Return the (x, y) coordinate for the center point of the cell that contains the specified text.  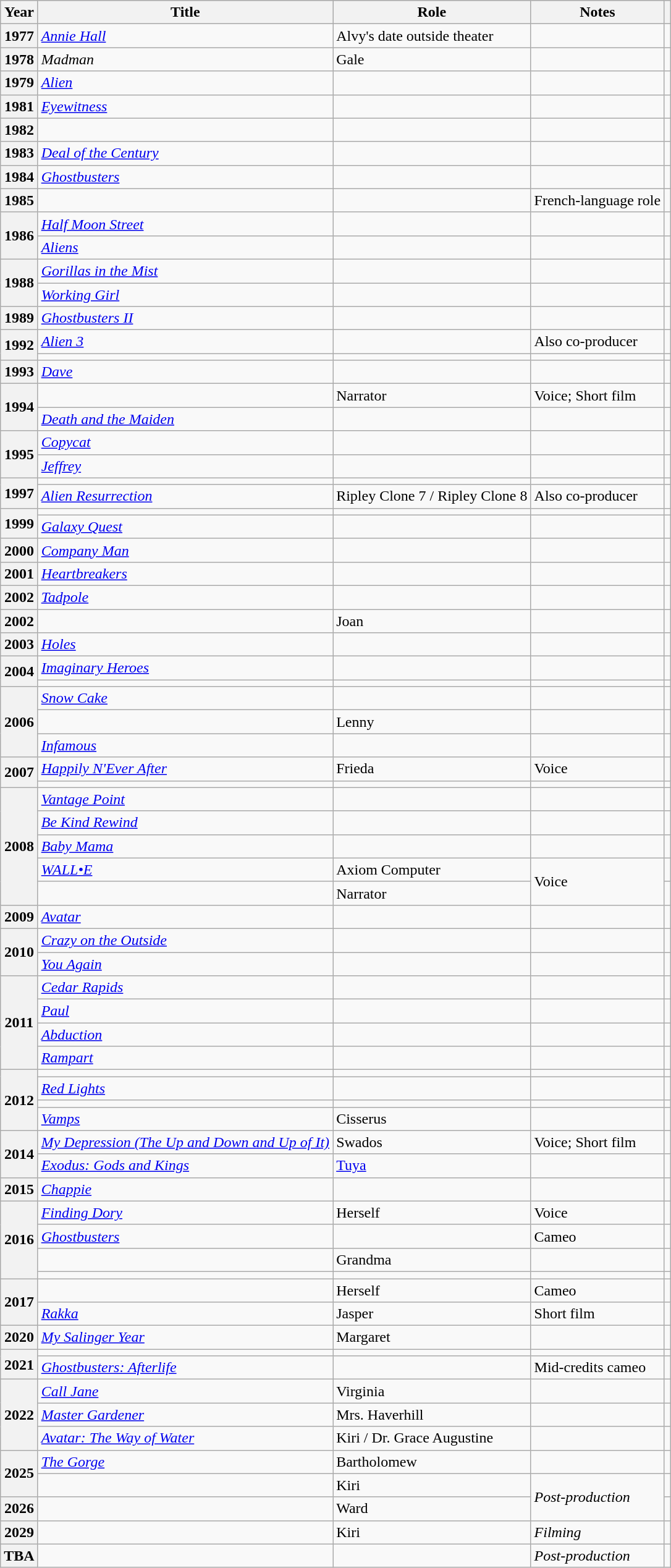
1978 (19, 59)
Deal of the Century (185, 153)
Exodus: Gods and Kings (185, 1166)
WALL•E (185, 870)
1988 (19, 282)
2020 (19, 1337)
Ghostbusters II (185, 318)
Vamps (185, 1119)
Infamous (185, 745)
Joan (432, 621)
1989 (19, 318)
Aliens (185, 247)
Filming (597, 1532)
Role (432, 12)
1986 (19, 235)
Working Girl (185, 295)
2003 (19, 645)
2012 (19, 1100)
2016 (19, 1240)
1981 (19, 106)
Happily N'Ever After (185, 769)
1985 (19, 200)
Finding Dory (185, 1213)
1997 (19, 493)
Ripley Clone 7 / Ripley Clone 8 (432, 496)
Jeffrey (185, 466)
Call Jane (185, 1391)
Paul (185, 1011)
Grandma (432, 1260)
Avatar (185, 917)
Ward (432, 1509)
Holes (185, 645)
2007 (19, 773)
Snow Cake (185, 698)
Short film (597, 1314)
Ghostbusters: Afterlife (185, 1368)
Jasper (432, 1314)
Imaginary Heroes (185, 668)
Margaret (432, 1337)
Alien (185, 83)
Swados (432, 1142)
Gale (432, 59)
1982 (19, 130)
TBA (19, 1556)
Virginia (432, 1391)
Be Kind Rewind (185, 823)
Tadpole (185, 597)
Kiri / Dr. Grace Augustine (432, 1438)
1993 (19, 372)
1984 (19, 177)
Alvy's date outside theater (432, 36)
Galaxy Quest (185, 527)
2008 (19, 846)
Vantage Point (185, 799)
My Depression (The Up and Down and Up of It) (185, 1142)
Dave (185, 372)
2004 (19, 671)
2001 (19, 574)
Rakka (185, 1314)
Frieda (432, 769)
Madman (185, 59)
Master Gardener (185, 1415)
Company Man (185, 550)
Tuya (432, 1166)
Mid-credits cameo (597, 1368)
Rampart (185, 1058)
French-language role (597, 200)
Title (185, 12)
2011 (19, 1023)
2006 (19, 722)
Death and the Maiden (185, 419)
2022 (19, 1415)
Eyewitness (185, 106)
Heartbreakers (185, 574)
1979 (19, 83)
Half Moon Street (185, 224)
2025 (19, 1473)
Red Lights (185, 1088)
1999 (19, 523)
Year (19, 12)
2029 (19, 1532)
2014 (19, 1154)
2026 (19, 1509)
Lenny (432, 722)
Cedar Rapids (185, 988)
Mrs. Haverhill (432, 1415)
1994 (19, 407)
Bartholomew (432, 1462)
Annie Hall (185, 36)
2009 (19, 917)
Cisserus (432, 1119)
1995 (19, 454)
2015 (19, 1189)
Alien 3 (185, 342)
Copycat (185, 443)
My Salinger Year (185, 1337)
1992 (19, 345)
Baby Mama (185, 846)
Alien Resurrection (185, 496)
You Again (185, 964)
Crazy on the Outside (185, 940)
2021 (19, 1365)
Axiom Computer (432, 870)
1977 (19, 36)
Notes (597, 12)
2000 (19, 550)
Gorillas in the Mist (185, 271)
Avatar: The Way of Water (185, 1438)
1983 (19, 153)
2017 (19, 1302)
The Gorge (185, 1462)
2010 (19, 952)
Chappie (185, 1189)
Abduction (185, 1035)
